Detect which cell encompasses the target text, then output its (X, Y) center coordinate. 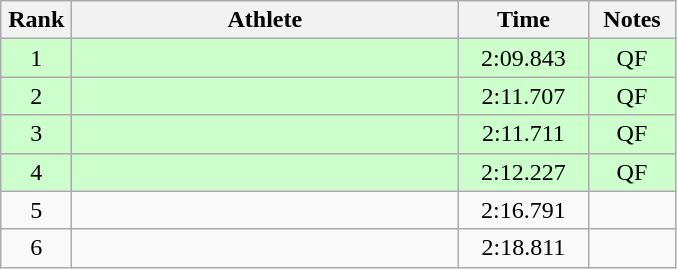
2:12.227 (524, 172)
3 (36, 134)
Time (524, 20)
6 (36, 248)
2:11.711 (524, 134)
2:09.843 (524, 58)
Athlete (265, 20)
1 (36, 58)
2 (36, 96)
Rank (36, 20)
4 (36, 172)
5 (36, 210)
Notes (632, 20)
2:18.811 (524, 248)
2:16.791 (524, 210)
2:11.707 (524, 96)
